Locate the cell with the specified text and output its [x, y] center coordinate. 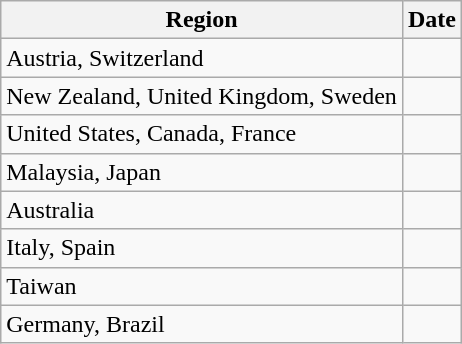
Taiwan [202, 286]
Malaysia, Japan [202, 172]
New Zealand, United Kingdom, Sweden [202, 96]
United States, Canada, France [202, 134]
Italy, Spain [202, 248]
Austria, Switzerland [202, 58]
Australia [202, 210]
Germany, Brazil [202, 324]
Date [432, 20]
Region [202, 20]
